From the cell containing the given text, extract its center point as [x, y] coordinate. 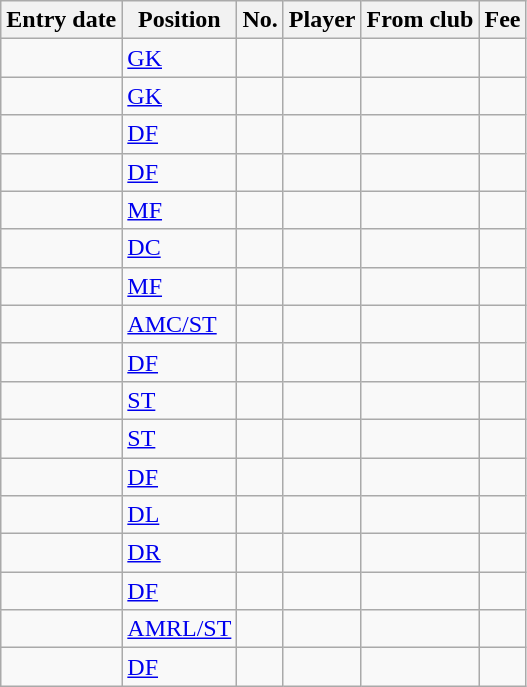
DL [180, 515]
AMRL/ST [180, 629]
Entry date [62, 20]
Player [322, 20]
AMC/ST [180, 324]
From club [420, 20]
DR [180, 553]
DC [180, 248]
Position [180, 20]
Fee [502, 20]
No. [260, 20]
